Provide the [x, y] coordinate of the cell's center where the given text is located.  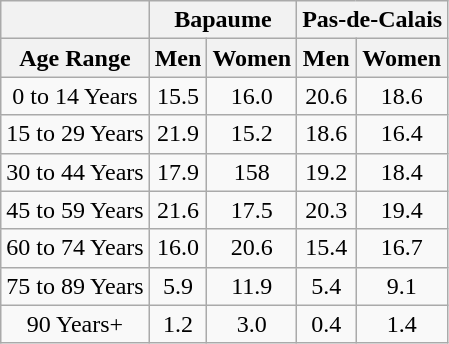
19.4 [402, 210]
11.9 [252, 286]
0.4 [326, 324]
21.6 [178, 210]
17.5 [252, 210]
15.5 [178, 96]
75 to 89 Years [75, 286]
60 to 74 Years [75, 248]
158 [252, 172]
15 to 29 Years [75, 134]
Bapaume [222, 20]
15.2 [252, 134]
15.4 [326, 248]
0 to 14 Years [75, 96]
1.4 [402, 324]
16.7 [402, 248]
45 to 59 Years [75, 210]
90 Years+ [75, 324]
Age Range [75, 58]
19.2 [326, 172]
20.3 [326, 210]
9.1 [402, 286]
16.4 [402, 134]
1.2 [178, 324]
18.4 [402, 172]
17.9 [178, 172]
21.9 [178, 134]
5.9 [178, 286]
30 to 44 Years [75, 172]
5.4 [326, 286]
Pas-de-Calais [372, 20]
3.0 [252, 324]
